Search for the cell housing the specified text and yield its [X, Y] center coordinate. 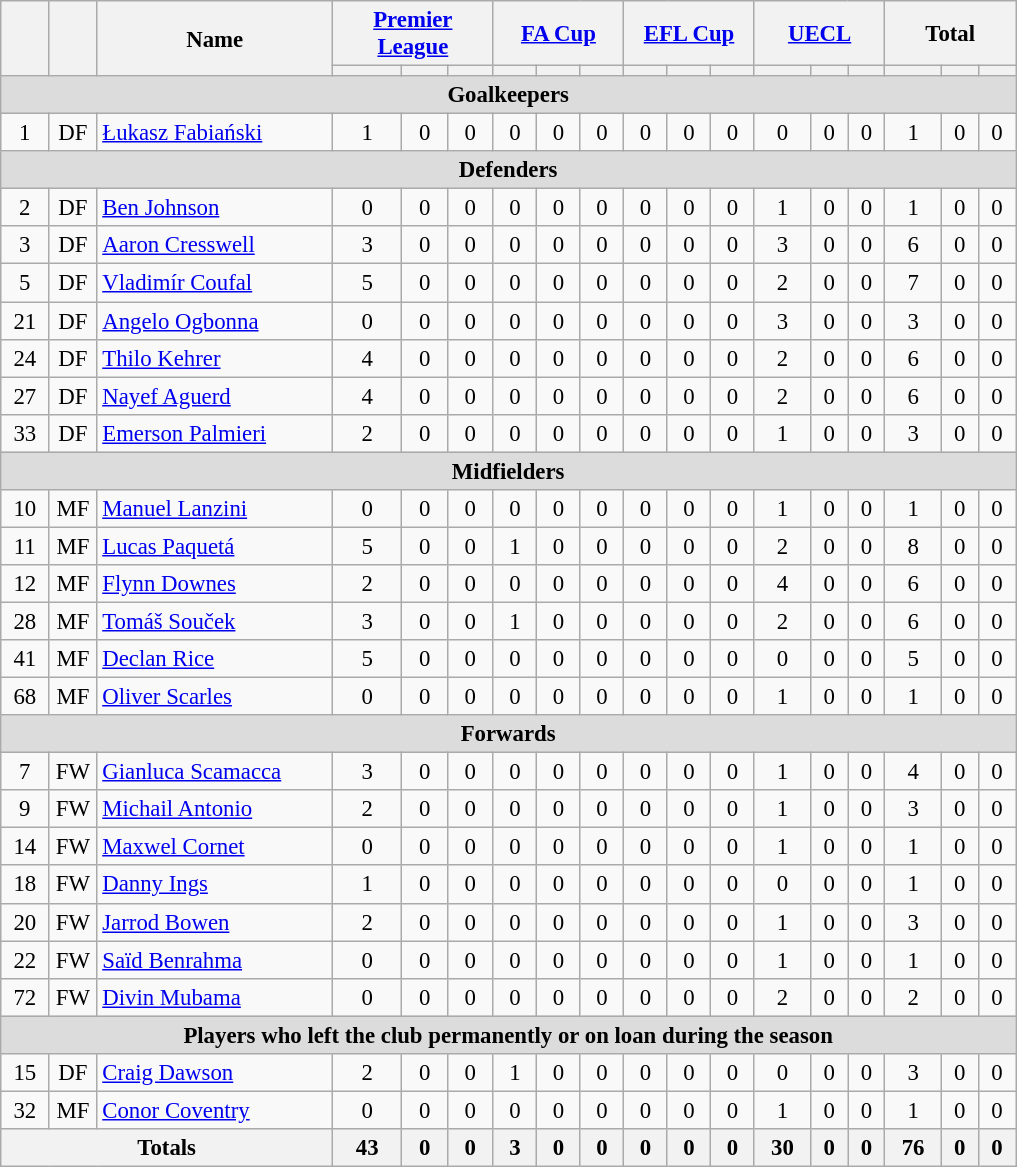
9 [25, 809]
Łukasz Fabiański [215, 133]
Divin Mubama [215, 997]
21 [25, 321]
14 [25, 847]
Totals [167, 1148]
Tomáš Souček [215, 621]
24 [25, 358]
30 [782, 1148]
FA Cup [558, 34]
EFL Cup [690, 34]
12 [25, 584]
Premier League [414, 34]
Nayef Aguerd [215, 396]
76 [913, 1148]
Angelo Ogbonna [215, 321]
Flynn Downes [215, 584]
Forwards [508, 734]
11 [25, 546]
Aaron Cresswell [215, 245]
Michail Antonio [215, 809]
22 [25, 960]
28 [25, 621]
Name [215, 38]
68 [25, 697]
33 [25, 433]
27 [25, 396]
8 [913, 546]
Manuel Lanzini [215, 509]
Declan Rice [215, 659]
10 [25, 509]
Defenders [508, 170]
Players who left the club permanently or on loan during the season [508, 1035]
Goalkeepers [508, 95]
Danny Ings [215, 885]
Emerson Palmieri [215, 433]
32 [25, 1110]
41 [25, 659]
UECL [820, 34]
Oliver Scarles [215, 697]
Jarrod Bowen [215, 922]
Conor Coventry [215, 1110]
18 [25, 885]
Ben Johnson [215, 208]
43 [368, 1148]
Total [950, 34]
Craig Dawson [215, 1073]
Midfielders [508, 471]
72 [25, 997]
20 [25, 922]
Saïd Benrahma [215, 960]
Thilo Kehrer [215, 358]
Gianluca Scamacca [215, 772]
Vladimír Coufal [215, 283]
Maxwel Cornet [215, 847]
15 [25, 1073]
Lucas Paquetá [215, 546]
